Search for the cell housing the specified text and yield its (X, Y) center coordinate. 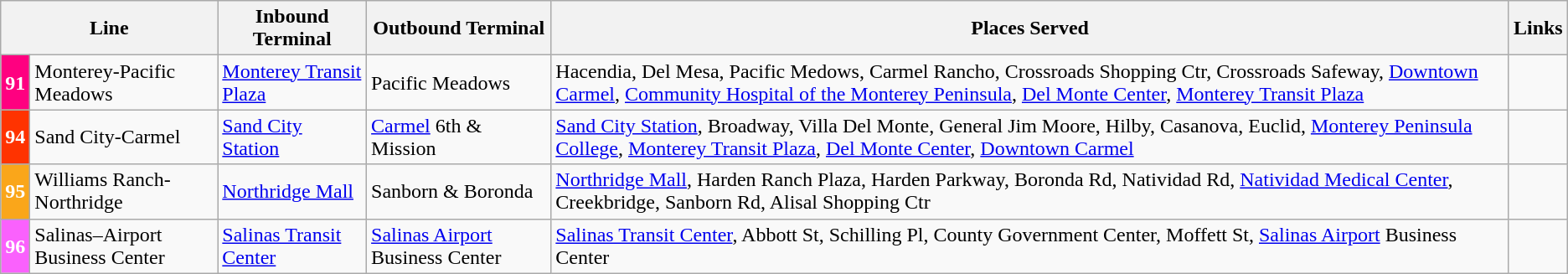
Carmel 6th & Mission (459, 137)
Places Served (1030, 28)
Pacific Meadows (459, 82)
Salinas–Airport Business Center (124, 246)
Line (109, 28)
Salinas Transit Center, Abbott St, Schilling Pl, County Government Center, Moffett St, Salinas Airport Business Center (1030, 246)
Northridge Mall (292, 191)
94 (15, 137)
Williams Ranch-Northridge (124, 191)
Sand City Station (292, 137)
Links (1538, 28)
Outbound Terminal (459, 28)
Monterey-Pacific Meadows (124, 82)
Sanborn & Boronda (459, 191)
Sand City-Carmel (124, 137)
Inbound Terminal (292, 28)
Monterey Transit Plaza (292, 82)
91 (15, 82)
Salinas Transit Center (292, 246)
Salinas Airport Business Center (459, 246)
Northridge Mall, Harden Ranch Plaza, Harden Parkway, Boronda Rd, Natividad Rd, Natividad Medical Center, Creekbridge, Sanborn Rd, Alisal Shopping Ctr (1030, 191)
96 (15, 246)
95 (15, 191)
